Capture the cell that displays the provided text and extract its [x, y] central coordinate. 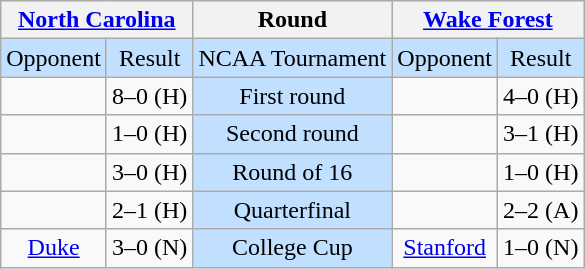
2–2 (A) [541, 210]
Second round [292, 134]
4–0 (H) [541, 96]
NCAA Tournament [292, 58]
1–0 (N) [541, 248]
Stanford [445, 248]
First round [292, 96]
3–1 (H) [541, 134]
2–1 (H) [149, 210]
North Carolina [97, 20]
Quarterfinal [292, 210]
8–0 (H) [149, 96]
Wake Forest [488, 20]
3–0 (N) [149, 248]
Duke [54, 248]
3–0 (H) [149, 172]
Round [292, 20]
Round of 16 [292, 172]
College Cup [292, 248]
